Provide the [X, Y] coordinate of the cell's center where the given text is located.  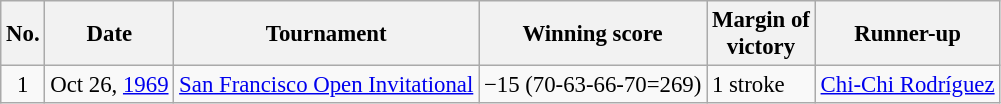
Date [110, 34]
Chi-Chi Rodríguez [908, 85]
San Francisco Open Invitational [326, 85]
Runner-up [908, 34]
−15 (70-63-66-70=269) [593, 85]
1 [23, 85]
Tournament [326, 34]
No. [23, 34]
Oct 26, 1969 [110, 85]
Margin ofvictory [762, 34]
Winning score [593, 34]
1 stroke [762, 85]
